Scan for the cell matching the given text and deliver its [x, y] coordinate at center. 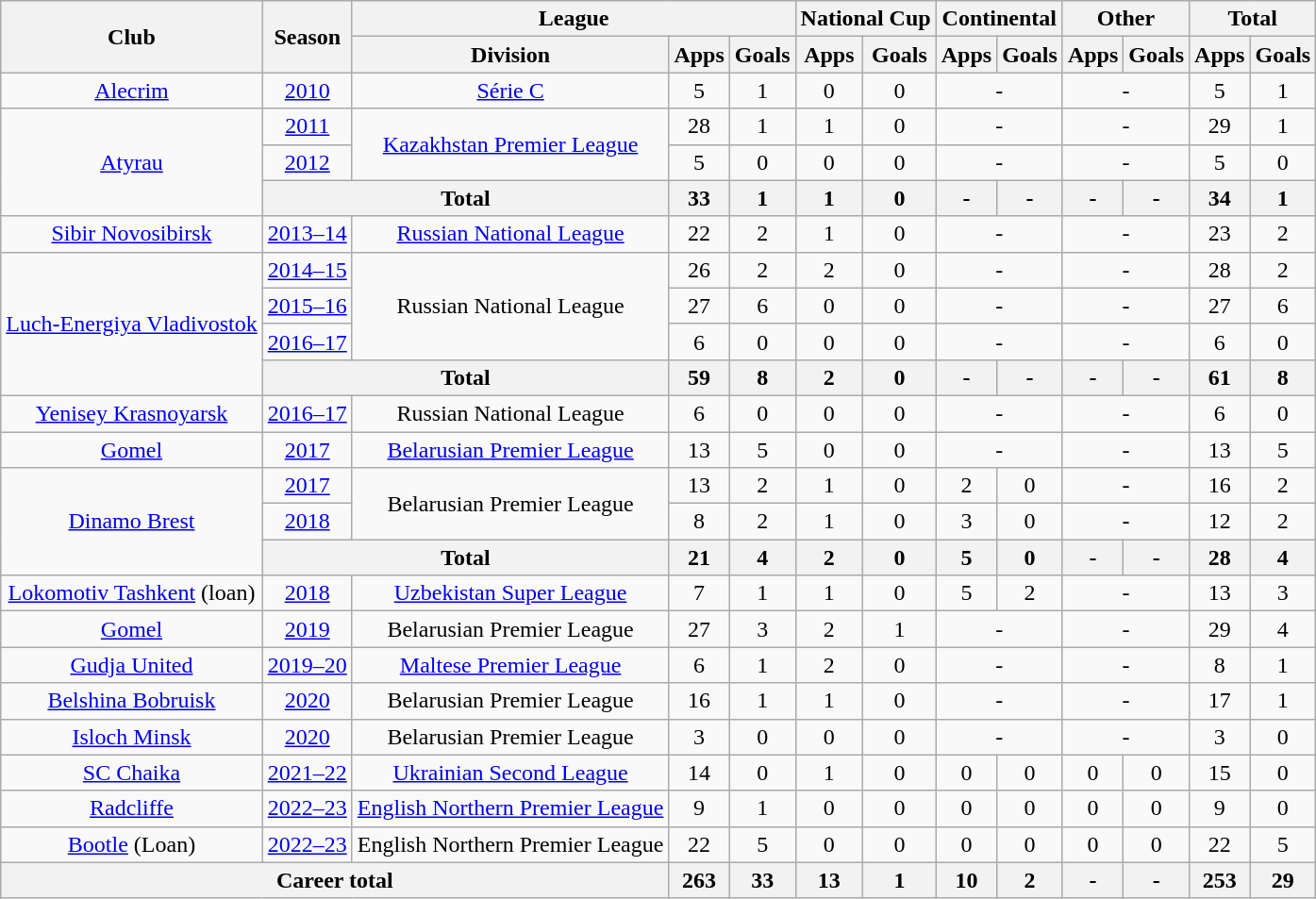
26 [699, 270]
Gudja United [132, 665]
17 [1220, 701]
61 [1220, 377]
15 [1220, 773]
21 [699, 558]
SC Chaika [132, 773]
Continental [999, 19]
Isloch Minsk [132, 737]
7 [699, 593]
2019 [308, 629]
Maltese Premier League [510, 665]
2021–22 [308, 773]
2012 [308, 162]
Radcliffe [132, 808]
Bootle (Loan) [132, 844]
Season [308, 37]
14 [699, 773]
Other [1125, 19]
Dinamo Brest [132, 522]
Uzbekistan Super League [510, 593]
Alecrim [132, 91]
10 [966, 880]
League [574, 19]
2014–15 [308, 270]
23 [1220, 234]
Ukrainian Second League [510, 773]
National Cup [866, 19]
Belshina Bobruisk [132, 701]
2011 [308, 126]
2019–20 [308, 665]
Atyrau [132, 162]
263 [699, 880]
59 [699, 377]
12 [1220, 522]
2010 [308, 91]
2013–14 [308, 234]
Luch-Energiya Vladivostok [132, 324]
Lokomotiv Tashkent (loan) [132, 593]
Division [510, 55]
2015–16 [308, 306]
Kazakhstan Premier League [510, 144]
Sibir Novosibirsk [132, 234]
34 [1220, 198]
Career total [335, 880]
Yenisey Krasnoyarsk [132, 413]
Série C [510, 91]
253 [1220, 880]
Club [132, 37]
